Capture the cell that displays the provided text and extract its [x, y] central coordinate. 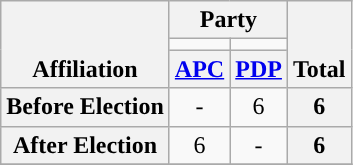
After Election [86, 145]
Before Election [86, 107]
Affiliation [86, 44]
PDP [259, 69]
Party [228, 20]
APC [199, 69]
Total [319, 44]
